Extract the (x, y) coordinate from the center of the cell holding the provided text.  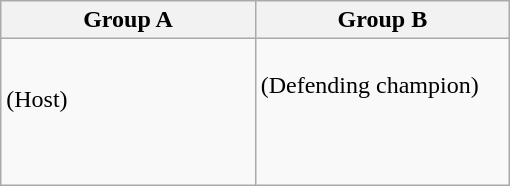
Group B (382, 20)
(Defending champion) (382, 112)
(Host) (128, 112)
Group A (128, 20)
